Provide the [X, Y] coordinate of the cell's center where the given text is located.  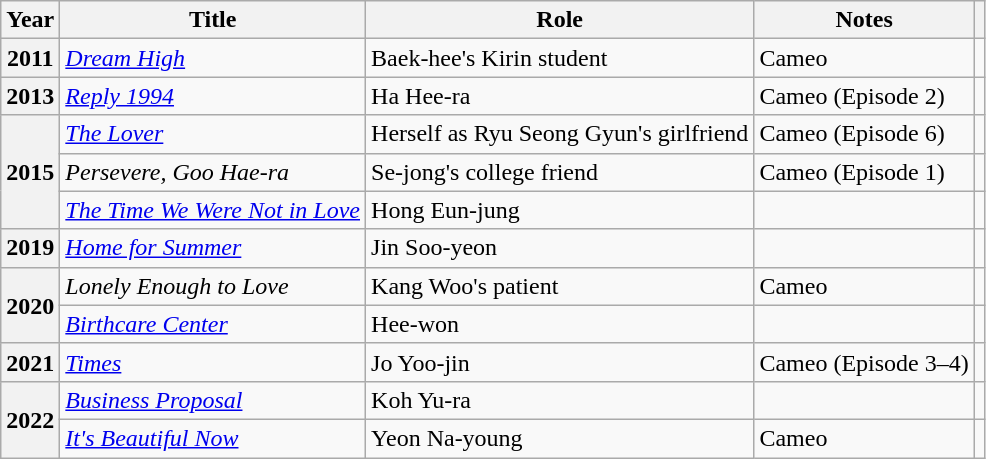
Jin Soo-yeon [560, 248]
2011 [30, 58]
Cameo (Episode 3–4) [864, 362]
It's Beautiful Now [213, 438]
Cameo (Episode 2) [864, 96]
2020 [30, 305]
2021 [30, 362]
2022 [30, 419]
Persevere, Goo Hae-ra [213, 172]
Kang Woo's patient [560, 286]
Notes [864, 20]
Title [213, 20]
Ha Hee-ra [560, 96]
2013 [30, 96]
Hong Eun-jung [560, 210]
Reply 1994 [213, 96]
Lonely Enough to Love [213, 286]
2019 [30, 248]
Koh Yu-ra [560, 400]
Cameo (Episode 1) [864, 172]
Jo Yoo-jin [560, 362]
Cameo (Episode 6) [864, 134]
Home for Summer [213, 248]
Se-jong's college friend [560, 172]
The Time We Were Not in Love [213, 210]
Yeon Na-young [560, 438]
Hee-won [560, 324]
Herself as Ryu Seong Gyun's girlfriend [560, 134]
Times [213, 362]
Role [560, 20]
Year [30, 20]
Dream High [213, 58]
Birthcare Center [213, 324]
Baek-hee's Kirin student [560, 58]
The Lover [213, 134]
2015 [30, 172]
Business Proposal [213, 400]
